Identify which cell holds the provided text, then report its [X, Y] central coordinate. 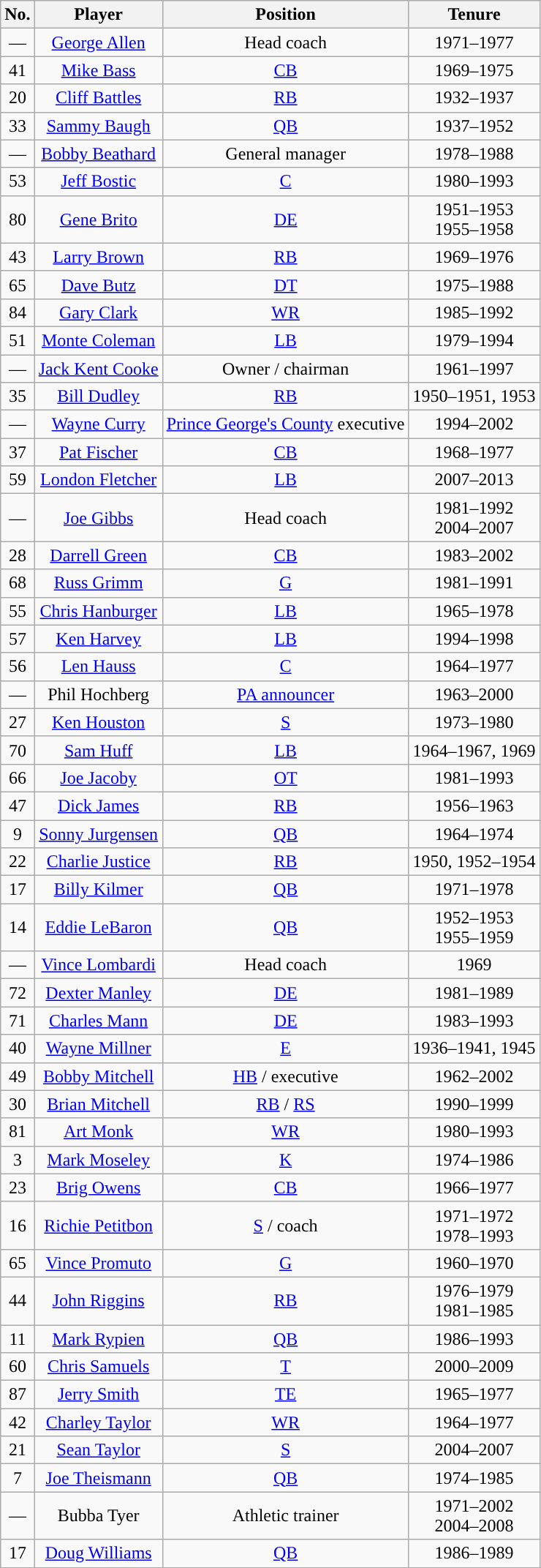
1971–1977 [474, 42]
1973–1980 [474, 722]
47 [18, 806]
Bobby Beathard [98, 154]
1966–1977 [474, 1188]
Jerry Smith [98, 1395]
22 [18, 862]
1969–1975 [474, 70]
Eddie LeBaron [98, 928]
84 [18, 312]
Joe Gibbs [98, 518]
Charlie Justice [98, 862]
Jeff Bostic [98, 181]
23 [18, 1188]
44 [18, 1301]
1965–1978 [474, 611]
16 [18, 1225]
14 [18, 928]
1971–20022004–2008 [474, 1516]
1950–1951, 1953 [474, 397]
1979–1994 [474, 340]
Richie Petitbon [98, 1225]
57 [18, 639]
59 [18, 480]
1990–1999 [474, 1104]
1974–1985 [474, 1478]
1961–1997 [474, 368]
Joe Theismann [98, 1478]
11 [18, 1338]
Sonny Jurgensen [98, 833]
John Riggins [98, 1301]
1962–2002 [474, 1076]
1968–1977 [474, 452]
Position [285, 15]
HB / executive [285, 1076]
49 [18, 1076]
Charley Taylor [98, 1422]
Tenure [474, 15]
1981–1989 [474, 993]
Mike Bass [98, 70]
1985–1992 [474, 312]
7 [18, 1478]
2007–2013 [474, 480]
Brian Mitchell [98, 1104]
1976–19791981–1985 [474, 1301]
Joe Jacoby [98, 778]
1975–1988 [474, 285]
Sam Huff [98, 750]
40 [18, 1049]
Player [98, 15]
41 [18, 70]
71 [18, 1021]
Ken Harvey [98, 639]
3 [18, 1160]
K [285, 1160]
1971–19721978–1993 [474, 1225]
87 [18, 1395]
General manager [285, 154]
Mark Rypien [98, 1338]
Darrell Green [98, 555]
1951–19531955–1958 [474, 220]
1932–1937 [474, 98]
George Allen [98, 42]
1981–19922004–2007 [474, 518]
43 [18, 257]
Chris Samuels [98, 1367]
PA announcer [285, 694]
1986–1989 [474, 1553]
Jack Kent Cooke [98, 368]
1974–1986 [474, 1160]
Len Hauss [98, 667]
No. [18, 15]
27 [18, 722]
Sean Taylor [98, 1450]
1983–2002 [474, 555]
20 [18, 98]
TE [285, 1395]
Dexter Manley [98, 993]
Vince Promuto [98, 1263]
1937–1952 [474, 126]
Phil Hochberg [98, 694]
1963–2000 [474, 694]
Cliff Battles [98, 98]
London Fletcher [98, 480]
T [285, 1367]
S / coach [285, 1225]
70 [18, 750]
Russ Grimm [98, 583]
35 [18, 397]
Bobby Mitchell [98, 1076]
Brig Owens [98, 1188]
Charles Mann [98, 1021]
Art Monk [98, 1132]
Owner / chairman [285, 368]
1964–1967, 1969 [474, 750]
1964–1974 [474, 833]
1983–1993 [474, 1021]
33 [18, 126]
81 [18, 1132]
30 [18, 1104]
1971–1978 [474, 890]
Athletic trainer [285, 1516]
1981–1991 [474, 583]
OT [285, 778]
Dick James [98, 806]
1969–1976 [474, 257]
Sammy Baugh [98, 126]
RB / RS [285, 1104]
Pat Fischer [98, 452]
Ken Houston [98, 722]
1965–1977 [474, 1395]
2004–2007 [474, 1450]
1936–1941, 1945 [474, 1049]
1986–1993 [474, 1338]
2000–2009 [474, 1367]
1994–2002 [474, 424]
42 [18, 1422]
1969 [474, 965]
Wayne Curry [98, 424]
60 [18, 1367]
53 [18, 181]
1960–1970 [474, 1263]
1981–1993 [474, 778]
1994–1998 [474, 639]
37 [18, 452]
Prince George's County executive [285, 424]
1956–1963 [474, 806]
DT [285, 285]
Larry Brown [98, 257]
Mark Moseley [98, 1160]
51 [18, 340]
9 [18, 833]
Billy Kilmer [98, 890]
56 [18, 667]
E [285, 1049]
1978–1988 [474, 154]
Gene Brito [98, 220]
Vince Lombardi [98, 965]
1952–19531955–1959 [474, 928]
80 [18, 220]
Monte Coleman [98, 340]
28 [18, 555]
Chris Hanburger [98, 611]
55 [18, 611]
66 [18, 778]
1950, 1952–1954 [474, 862]
Doug Williams [98, 1553]
Dave Butz [98, 285]
Bubba Tyer [98, 1516]
Wayne Millner [98, 1049]
21 [18, 1450]
Gary Clark [98, 312]
Bill Dudley [98, 397]
72 [18, 993]
68 [18, 583]
